Determine the (X, Y) coordinate at the center of the cell enclosing the given text.  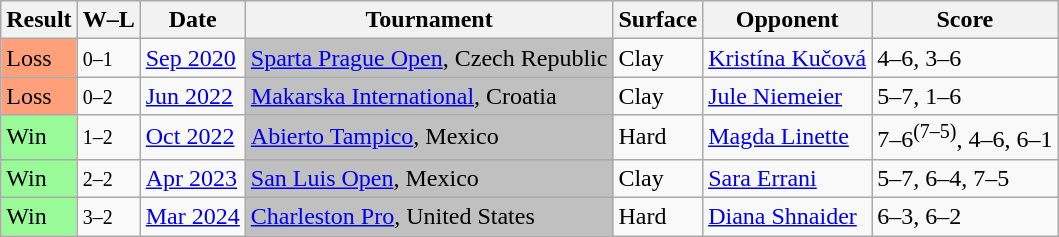
Jule Niemeier (788, 96)
Score (965, 20)
Jun 2022 (192, 96)
Sara Errani (788, 178)
Sep 2020 (192, 58)
Result (39, 20)
Kristína Kučová (788, 58)
Date (192, 20)
Surface (658, 20)
Sparta Prague Open, Czech Republic (429, 58)
Makarska International, Croatia (429, 96)
0–1 (108, 58)
0–2 (108, 96)
4–6, 3–6 (965, 58)
3–2 (108, 217)
1–2 (108, 138)
6–3, 6–2 (965, 217)
Abierto Tampico, Mexico (429, 138)
5–7, 1–6 (965, 96)
Mar 2024 (192, 217)
Apr 2023 (192, 178)
Oct 2022 (192, 138)
2–2 (108, 178)
San Luis Open, Mexico (429, 178)
W–L (108, 20)
Diana Shnaider (788, 217)
Tournament (429, 20)
Opponent (788, 20)
Magda Linette (788, 138)
5–7, 6–4, 7–5 (965, 178)
7–6(7–5), 4–6, 6–1 (965, 138)
Charleston Pro, United States (429, 217)
